Detect which cell encompasses the target text, then output its (X, Y) center coordinate. 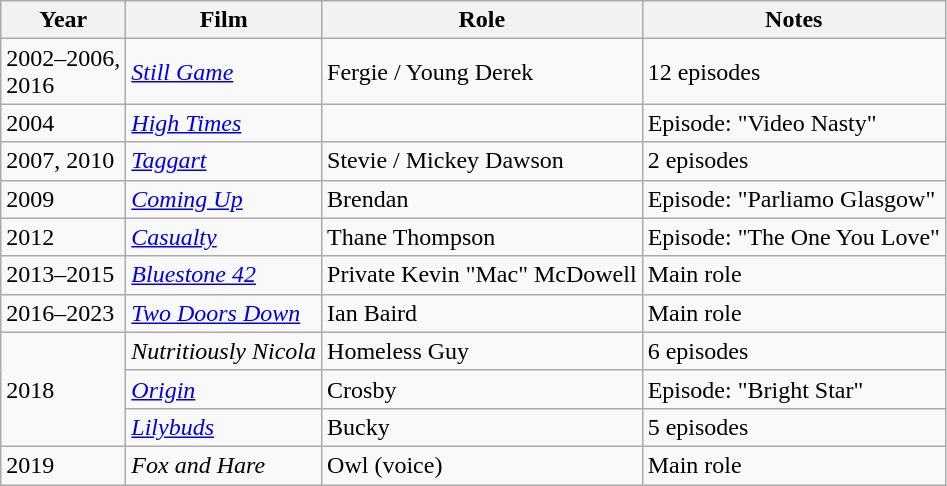
2007, 2010 (64, 161)
Brendan (482, 199)
2002–2006,2016 (64, 72)
5 episodes (794, 427)
Episode: "The One You Love" (794, 237)
Casualty (224, 237)
Bucky (482, 427)
2 episodes (794, 161)
Film (224, 20)
Lilybuds (224, 427)
2004 (64, 123)
Origin (224, 389)
Year (64, 20)
High Times (224, 123)
Ian Baird (482, 313)
Still Game (224, 72)
2018 (64, 389)
Owl (voice) (482, 465)
2009 (64, 199)
Role (482, 20)
12 episodes (794, 72)
2013–2015 (64, 275)
Episode: "Parliamo Glasgow" (794, 199)
Bluestone 42 (224, 275)
Taggart (224, 161)
6 episodes (794, 351)
2019 (64, 465)
Notes (794, 20)
Nutritiously Nicola (224, 351)
Thane Thompson (482, 237)
Homeless Guy (482, 351)
Private Kevin "Mac" McDowell (482, 275)
Coming Up (224, 199)
2016–2023 (64, 313)
Episode: "Video Nasty" (794, 123)
Two Doors Down (224, 313)
Crosby (482, 389)
Fox and Hare (224, 465)
Episode: "Bright Star" (794, 389)
Stevie / Mickey Dawson (482, 161)
2012 (64, 237)
Fergie / Young Derek (482, 72)
